For the text-containing cell, return its midpoint in (X, Y) coordinate format. 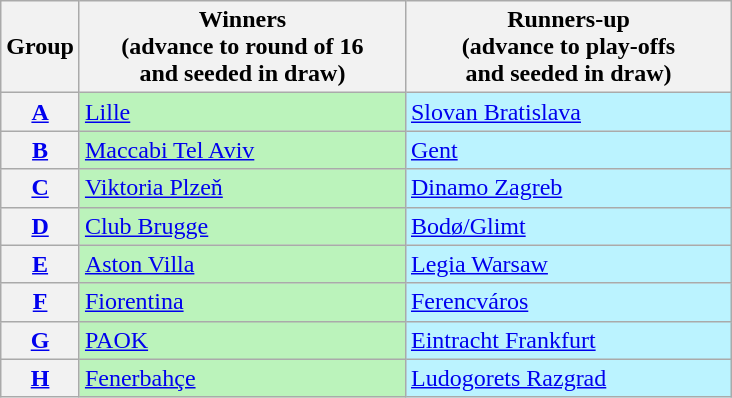
Club Brugge (242, 226)
Winners(advance to round of 16and seeded in draw) (242, 47)
D (40, 226)
C (40, 188)
Slovan Bratislava (568, 112)
B (40, 150)
Gent (568, 150)
PAOK (242, 340)
E (40, 264)
Bodø/Glimt (568, 226)
G (40, 340)
Legia Warsaw (568, 264)
Ferencváros (568, 302)
Lille (242, 112)
H (40, 378)
Eintracht Frankfurt (568, 340)
F (40, 302)
Fenerbahçe (242, 378)
Dinamo Zagreb (568, 188)
Viktoria Plzeň (242, 188)
Group (40, 47)
Fiorentina (242, 302)
Aston Villa (242, 264)
Maccabi Tel Aviv (242, 150)
Ludogorets Razgrad (568, 378)
A (40, 112)
Runners-up(advance to play-offsand seeded in draw) (568, 47)
